Output the (x, y) coordinate of the center of the cell containing the given text.  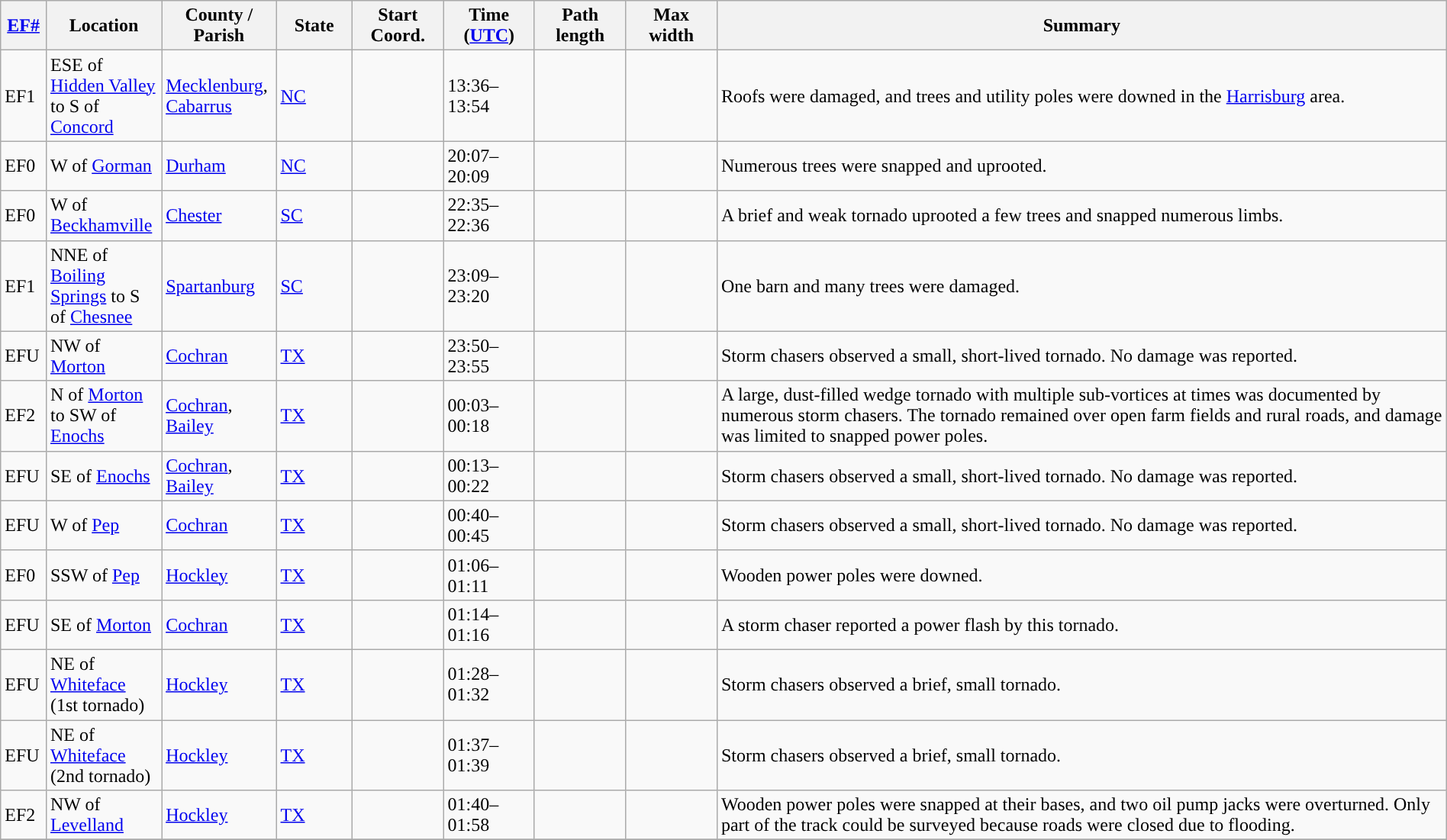
Wooden power poles were downed. (1081, 575)
01:28–01:32 (488, 684)
NW of Levelland (104, 815)
ESE of Hidden Valley to S of Concord (104, 96)
00:40–00:45 (488, 525)
00:13–00:22 (488, 476)
SSW of Pep (104, 575)
NW of Morton (104, 356)
Path length (580, 26)
Time (UTC) (488, 26)
Durham (219, 166)
Numerous trees were snapped and uprooted. (1081, 166)
00:03–00:18 (488, 416)
NE of Whiteface (2nd tornado) (104, 755)
SE of Enochs (104, 476)
23:09–23:20 (488, 285)
EF# (24, 26)
SE of Morton (104, 624)
County / Parish (219, 26)
01:40–01:58 (488, 815)
W of Beckhamville (104, 215)
Location (104, 26)
Chester (219, 215)
NNE of Boiling Springs to S of Chesnee (104, 285)
01:06–01:11 (488, 575)
22:35–22:36 (488, 215)
23:50–23:55 (488, 356)
A storm chaser reported a power flash by this tornado. (1081, 624)
Max width (672, 26)
W of Pep (104, 525)
01:37–01:39 (488, 755)
State (314, 26)
Spartanburg (219, 285)
W of Gorman (104, 166)
NE of Whiteface (1st tornado) (104, 684)
One barn and many trees were damaged. (1081, 285)
A brief and weak tornado uprooted a few trees and snapped numerous limbs. (1081, 215)
13:36–13:54 (488, 96)
Roofs were damaged, and trees and utility poles were downed in the Harrisburg area. (1081, 96)
Summary (1081, 26)
Start Coord. (398, 26)
N of Morton to SW of Enochs (104, 416)
20:07–20:09 (488, 166)
Mecklenburg, Cabarrus (219, 96)
01:14–01:16 (488, 624)
